Scan for the cell matching the given text and deliver its [x, y] coordinate at center. 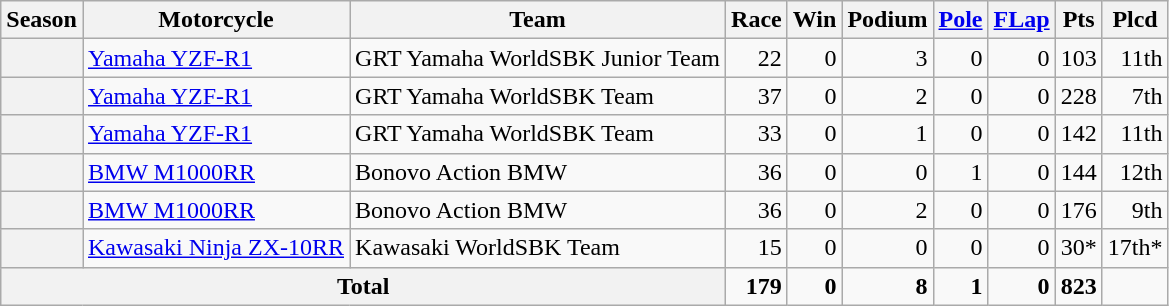
Team [538, 20]
Season [42, 20]
17th* [1135, 248]
3 [888, 58]
FLap [1022, 20]
Win [814, 20]
22 [757, 58]
103 [1078, 58]
142 [1078, 134]
15 [757, 248]
Pole [960, 20]
176 [1078, 210]
37 [757, 96]
Motorcycle [216, 20]
Pts [1078, 20]
Kawasaki WorldSBK Team [538, 248]
Total [364, 286]
Plcd [1135, 20]
144 [1078, 172]
179 [757, 286]
228 [1078, 96]
Race [757, 20]
Kawasaki Ninja ZX-10RR [216, 248]
Podium [888, 20]
7th [1135, 96]
12th [1135, 172]
8 [888, 286]
GRT Yamaha WorldSBK Junior Team [538, 58]
9th [1135, 210]
33 [757, 134]
30* [1078, 248]
823 [1078, 286]
